For the text-containing cell, return its midpoint in [X, Y] coordinate format. 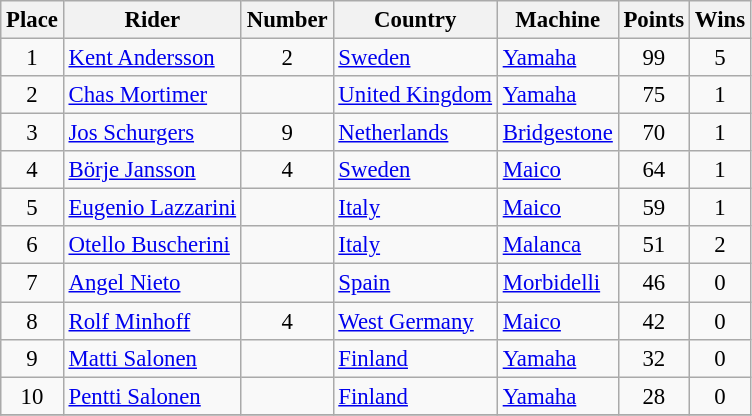
Malanca [558, 245]
Jos Schurgers [152, 133]
Country [415, 20]
United Kingdom [415, 95]
Points [654, 20]
Place [32, 20]
Rider [152, 20]
Wins [720, 20]
Spain [415, 283]
Kent Andersson [152, 58]
West Germany [415, 321]
32 [654, 358]
99 [654, 58]
Number [287, 20]
Eugenio Lazzarini [152, 208]
Angel Nieto [152, 283]
Chas Mortimer [152, 95]
75 [654, 95]
46 [654, 283]
Morbidelli [558, 283]
Börje Jansson [152, 170]
70 [654, 133]
59 [654, 208]
8 [32, 321]
Pentti Salonen [152, 396]
28 [654, 396]
6 [32, 245]
Rolf Minhoff [152, 321]
Netherlands [415, 133]
64 [654, 170]
7 [32, 283]
51 [654, 245]
42 [654, 321]
Otello Buscherini [152, 245]
Machine [558, 20]
Bridgestone [558, 133]
Matti Salonen [152, 358]
10 [32, 396]
3 [32, 133]
